Search for the cell housing the specified text and yield its (X, Y) center coordinate. 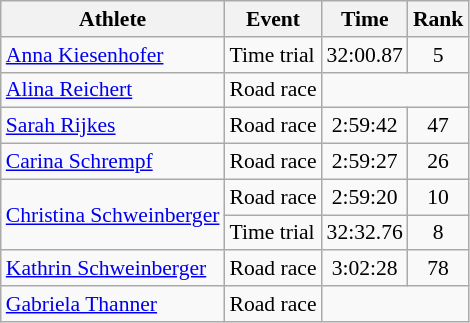
3:02:28 (365, 269)
5 (438, 55)
Christina Schweinberger (113, 214)
Anna Kiesenhofer (113, 55)
Sarah Rijkes (113, 126)
2:59:42 (365, 126)
32:32.76 (365, 233)
Time (365, 19)
Rank (438, 19)
Gabriela Thanner (113, 304)
Carina Schrempf (113, 162)
10 (438, 197)
26 (438, 162)
2:59:27 (365, 162)
Kathrin Schweinberger (113, 269)
32:00.87 (365, 55)
Event (274, 19)
Athlete (113, 19)
Alina Reichert (113, 90)
2:59:20 (365, 197)
78 (438, 269)
47 (438, 126)
8 (438, 233)
